Return the (x, y) coordinate for the center point of the cell that contains the specified text.  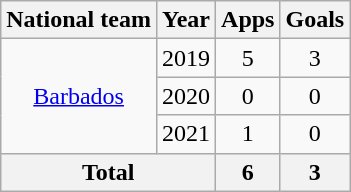
Barbados (79, 96)
6 (248, 172)
1 (248, 134)
2021 (186, 134)
2019 (186, 58)
2020 (186, 96)
Apps (248, 20)
National team (79, 20)
Total (108, 172)
Goals (315, 20)
5 (248, 58)
Year (186, 20)
